Locate the cell with the specified text and output its (X, Y) center coordinate. 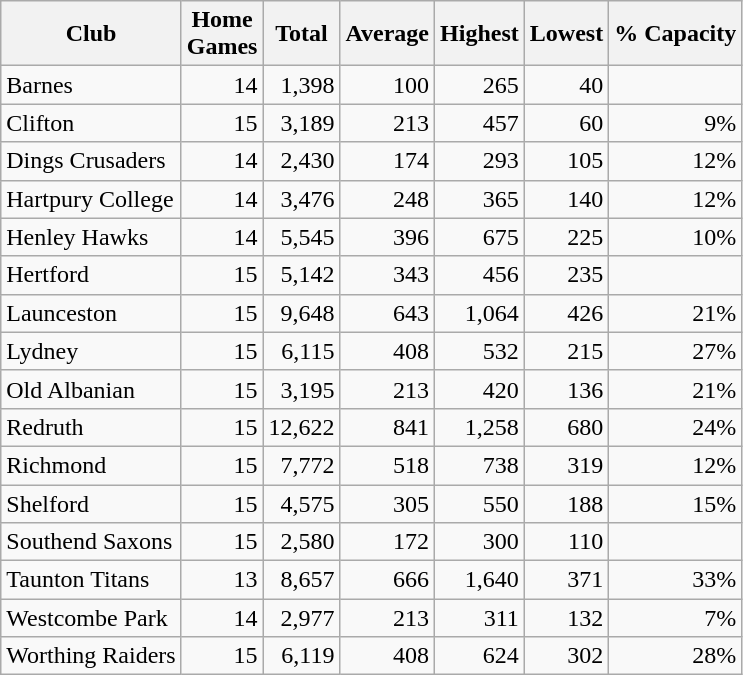
2,977 (302, 618)
12,622 (302, 427)
8,657 (302, 580)
7% (676, 618)
3,195 (302, 389)
5,142 (302, 275)
343 (388, 275)
105 (566, 161)
3,189 (302, 123)
225 (566, 237)
532 (480, 351)
Club (91, 34)
Highest (480, 34)
2,580 (302, 542)
5,545 (302, 237)
Barnes (91, 85)
1,064 (480, 313)
Westcombe Park (91, 618)
2,430 (302, 161)
680 (566, 427)
426 (566, 313)
371 (566, 580)
Clifton (91, 123)
100 (388, 85)
140 (566, 199)
Worthing Raiders (91, 656)
Taunton Titans (91, 580)
HomeGames (222, 34)
457 (480, 123)
9% (676, 123)
Total (302, 34)
9,648 (302, 313)
456 (480, 275)
624 (480, 656)
28% (676, 656)
Redruth (91, 427)
305 (388, 503)
Richmond (91, 465)
33% (676, 580)
Shelford (91, 503)
Hartpury College (91, 199)
518 (388, 465)
4,575 (302, 503)
Old Albanian (91, 389)
Launceston (91, 313)
643 (388, 313)
396 (388, 237)
188 (566, 503)
1,398 (302, 85)
319 (566, 465)
174 (388, 161)
3,476 (302, 199)
248 (388, 199)
136 (566, 389)
265 (480, 85)
841 (388, 427)
Dings Crusaders (91, 161)
6,119 (302, 656)
27% (676, 351)
40 (566, 85)
Lydney (91, 351)
302 (566, 656)
311 (480, 618)
300 (480, 542)
215 (566, 351)
Lowest (566, 34)
110 (566, 542)
666 (388, 580)
Hertford (91, 275)
550 (480, 503)
24% (676, 427)
7,772 (302, 465)
132 (566, 618)
15% (676, 503)
10% (676, 237)
293 (480, 161)
Average (388, 34)
60 (566, 123)
Henley Hawks (91, 237)
675 (480, 237)
172 (388, 542)
13 (222, 580)
Southend Saxons (91, 542)
6,115 (302, 351)
1,258 (480, 427)
420 (480, 389)
365 (480, 199)
738 (480, 465)
1,640 (480, 580)
235 (566, 275)
% Capacity (676, 34)
